For the text-containing cell, return its midpoint in (X, Y) coordinate format. 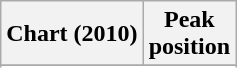
Chart (2010) (72, 34)
Peakposition (189, 34)
